Identify which cell holds the provided text, then report its (X, Y) central coordinate. 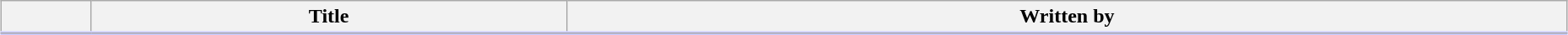
Written by (1068, 17)
Title (329, 17)
